Search for the cell housing the specified text and yield its (X, Y) center coordinate. 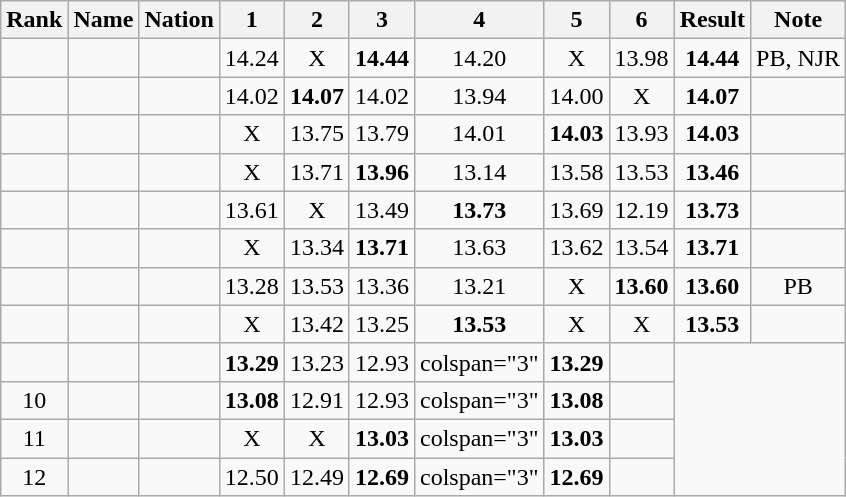
13.94 (479, 96)
14.00 (576, 96)
13.61 (252, 210)
13.21 (479, 286)
11 (34, 438)
6 (642, 20)
13.79 (382, 134)
10 (34, 400)
5 (576, 20)
13.63 (479, 248)
13.98 (642, 58)
Name (104, 20)
13.54 (642, 248)
13.49 (382, 210)
12.50 (252, 477)
PB (798, 286)
13.69 (576, 210)
Result (712, 20)
13.58 (576, 172)
13.62 (576, 248)
14.20 (479, 58)
Rank (34, 20)
13.28 (252, 286)
12.91 (316, 400)
4 (479, 20)
3 (382, 20)
13.42 (316, 324)
12 (34, 477)
13.96 (382, 172)
PB, NJR (798, 58)
1 (252, 20)
13.14 (479, 172)
13.34 (316, 248)
14.24 (252, 58)
13.46 (712, 172)
12.19 (642, 210)
Note (798, 20)
13.93 (642, 134)
Nation (179, 20)
12.49 (316, 477)
13.75 (316, 134)
13.23 (316, 362)
14.01 (479, 134)
13.25 (382, 324)
13.36 (382, 286)
2 (316, 20)
